Locate the cell with the specified text and output its [x, y] center coordinate. 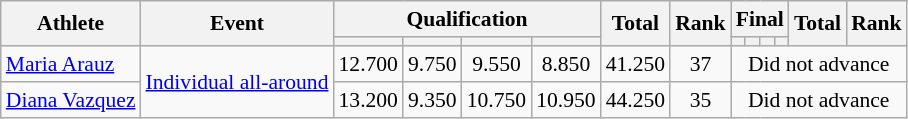
13.200 [368, 100]
8.850 [566, 64]
Final [760, 19]
Event [238, 24]
10.950 [566, 100]
Individual all-around [238, 82]
37 [700, 64]
9.350 [432, 100]
10.750 [496, 100]
41.250 [636, 64]
12.700 [368, 64]
Diana Vazquez [71, 100]
9.550 [496, 64]
9.750 [432, 64]
Athlete [71, 24]
44.250 [636, 100]
Qualification [466, 19]
35 [700, 100]
Maria Arauz [71, 64]
